Detect which cell encompasses the target text, then output its (x, y) center coordinate. 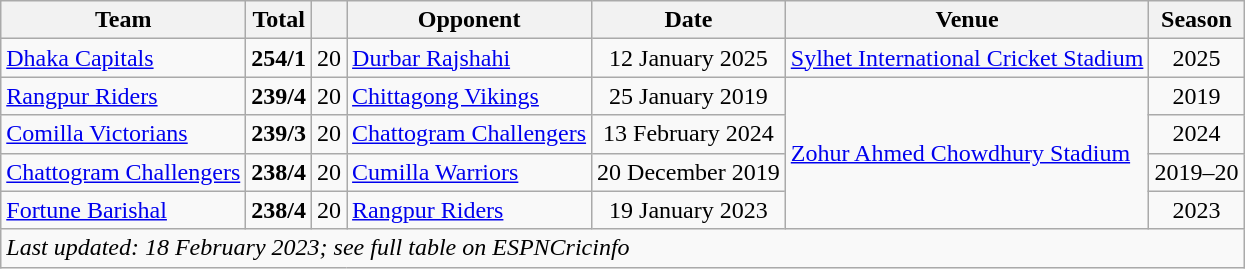
Cumilla Warriors (470, 172)
239/3 (279, 134)
Season (1196, 20)
2023 (1196, 210)
13 February 2024 (689, 134)
239/4 (279, 96)
19 January 2023 (689, 210)
2019–20 (1196, 172)
254/1 (279, 58)
12 January 2025 (689, 58)
Dhaka Capitals (124, 58)
Venue (967, 20)
Team (124, 20)
Chittagong Vikings (470, 96)
Fortune Barishal (124, 210)
20 December 2019 (689, 172)
2019 (1196, 96)
Comilla Victorians (124, 134)
2025 (1196, 58)
2024 (1196, 134)
Durbar Rajshahi (470, 58)
Sylhet International Cricket Stadium (967, 58)
Zohur Ahmed Chowdhury Stadium (967, 153)
Total (279, 20)
Date (689, 20)
Last updated: 18 February 2023; see full table on ESPNCricinfo (622, 248)
25 January 2019 (689, 96)
Opponent (470, 20)
